From the cell containing the given text, extract its center point as [x, y] coordinate. 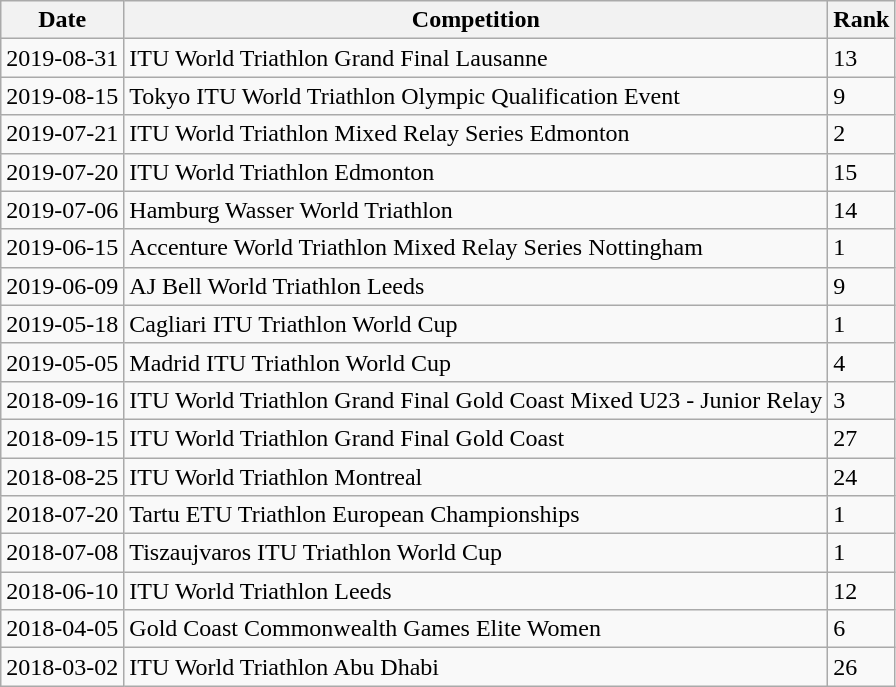
13 [862, 58]
ITU World Triathlon Grand Final Lausanne [476, 58]
15 [862, 172]
2018-09-15 [62, 438]
2018-04-05 [62, 629]
AJ Bell World Triathlon Leeds [476, 286]
Tokyo ITU World Triathlon Olympic Qualification Event [476, 96]
ITU World Triathlon Edmonton [476, 172]
Date [62, 20]
2019-06-15 [62, 248]
Tiszaujvaros ITU Triathlon World Cup [476, 553]
2019-07-06 [62, 210]
14 [862, 210]
26 [862, 667]
2019-08-15 [62, 96]
ITU World Triathlon Abu Dhabi [476, 667]
2018-03-02 [62, 667]
ITU World Triathlon Grand Final Gold Coast Mixed U23 - Junior Relay [476, 400]
4 [862, 362]
2018-06-10 [62, 591]
3 [862, 400]
2018-07-20 [62, 515]
Tartu ETU Triathlon European Championships [476, 515]
ITU World Triathlon Grand Final Gold Coast [476, 438]
2019-05-05 [62, 362]
ITU World Triathlon Leeds [476, 591]
2019-05-18 [62, 324]
Accenture World Triathlon Mixed Relay Series Nottingham [476, 248]
24 [862, 477]
2018-07-08 [62, 553]
2018-08-25 [62, 477]
Hamburg Wasser World Triathlon [476, 210]
Competition [476, 20]
Cagliari ITU Triathlon World Cup [476, 324]
2019-07-20 [62, 172]
Gold Coast Commonwealth Games Elite Women [476, 629]
6 [862, 629]
2019-08-31 [62, 58]
27 [862, 438]
ITU World Triathlon Mixed Relay Series Edmonton [476, 134]
12 [862, 591]
2019-06-09 [62, 286]
2019-07-21 [62, 134]
2018-09-16 [62, 400]
Madrid ITU Triathlon World Cup [476, 362]
Rank [862, 20]
ITU World Triathlon Montreal [476, 477]
2 [862, 134]
